Capture the cell that displays the provided text and extract its (x, y) central coordinate. 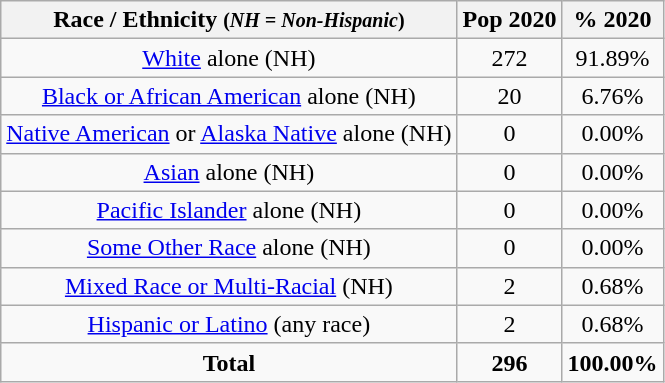
100.00% (612, 362)
% 2020 (612, 20)
Mixed Race or Multi-Racial (NH) (229, 286)
Total (229, 362)
Hispanic or Latino (any race) (229, 324)
272 (510, 58)
Race / Ethnicity (NH = Non-Hispanic) (229, 20)
6.76% (612, 96)
296 (510, 362)
Pacific Islander alone (NH) (229, 210)
Black or African American alone (NH) (229, 96)
Some Other Race alone (NH) (229, 248)
Asian alone (NH) (229, 172)
20 (510, 96)
91.89% (612, 58)
Pop 2020 (510, 20)
Native American or Alaska Native alone (NH) (229, 134)
White alone (NH) (229, 58)
